Return [x, y] of the center of cell containing provided text 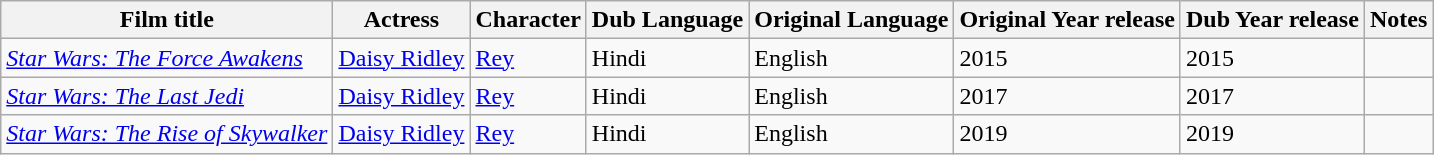
Actress [402, 20]
Dub Year release [1272, 20]
Original Year release [1068, 20]
Star Wars: The Rise of Skywalker [167, 134]
Original Language [852, 20]
Character [528, 20]
Dub Language [667, 20]
Notes [1398, 20]
Star Wars: The Last Jedi [167, 96]
Star Wars: The Force Awakens [167, 58]
Film title [167, 20]
